Find where the given text appears and provide that cell's center as [x, y] coordinate. 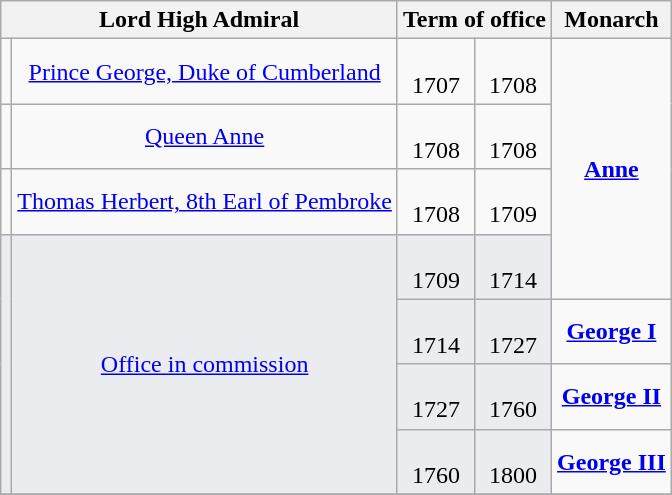
Prince George, Duke of Cumberland [205, 72]
Queen Anne [205, 136]
George III [612, 462]
Thomas Herbert, 8th Earl of Pembroke [205, 202]
George II [612, 396]
Anne [612, 169]
1800 [512, 462]
George I [612, 332]
Monarch [612, 20]
Office in commission [205, 364]
Lord High Admiral [200, 20]
1707 [436, 72]
Term of office [474, 20]
